From the cell containing the given text, extract its center point as [X, Y] coordinate. 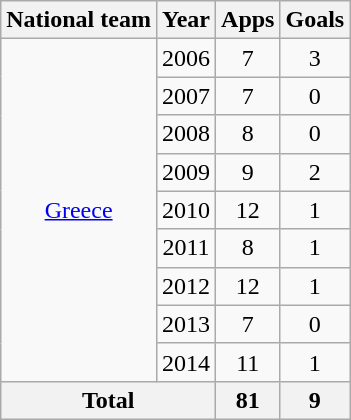
2013 [186, 324]
2009 [186, 172]
Apps [248, 20]
National team [79, 20]
2012 [186, 286]
81 [248, 400]
Goals [315, 20]
3 [315, 58]
11 [248, 362]
2008 [186, 134]
2006 [186, 58]
Greece [79, 210]
2011 [186, 248]
2007 [186, 96]
2010 [186, 210]
Year [186, 20]
2014 [186, 362]
2 [315, 172]
Total [108, 400]
